Capture the cell that displays the provided text and extract its [X, Y] central coordinate. 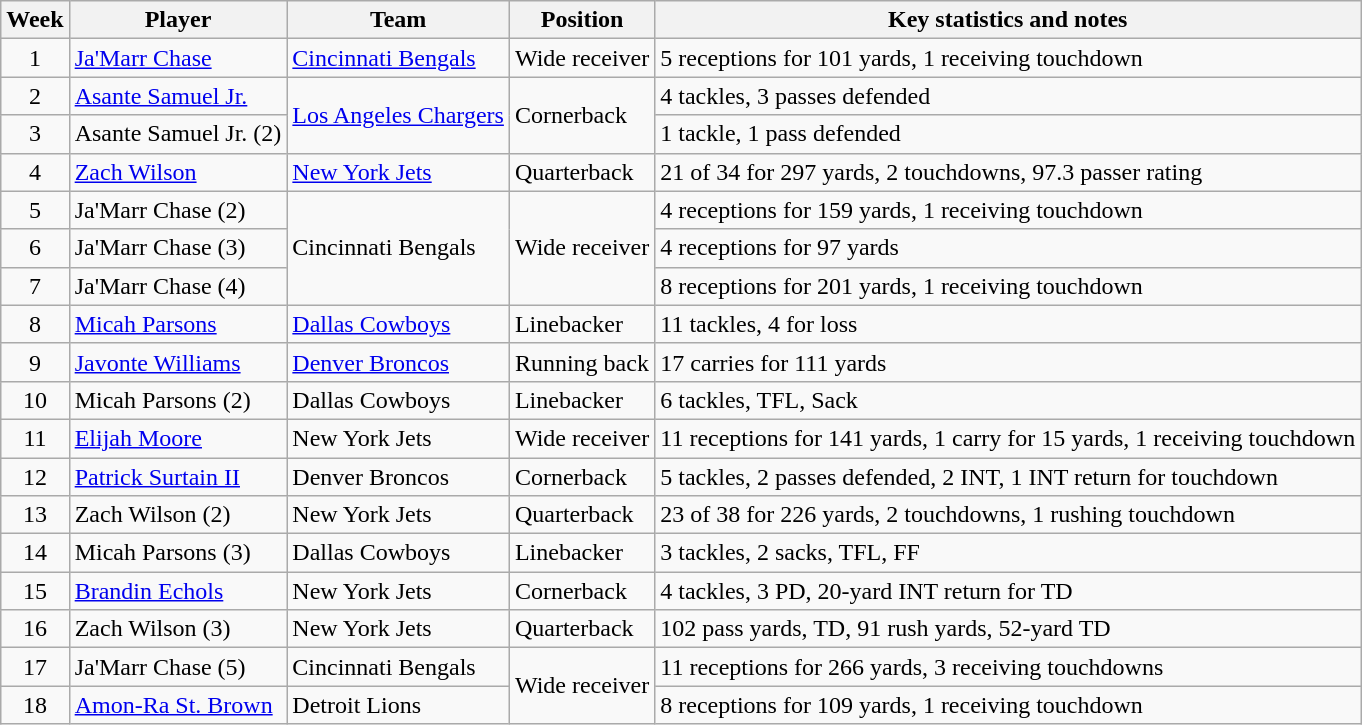
5 receptions for 101 yards, 1 receiving touchdown [1008, 58]
11 receptions for 266 yards, 3 receiving touchdowns [1008, 667]
11 [35, 438]
4 receptions for 159 yards, 1 receiving touchdown [1008, 210]
9 [35, 362]
Position [582, 20]
1 [35, 58]
Amon-Ra St. Brown [178, 705]
Asante Samuel Jr. (2) [178, 134]
Ja'Marr Chase (4) [178, 286]
15 [35, 591]
Week [35, 20]
Asante Samuel Jr. [178, 96]
Brandin Echols [178, 591]
11 tackles, 4 for loss [1008, 324]
14 [35, 553]
Team [398, 20]
Micah Parsons [178, 324]
Ja'Marr Chase [178, 58]
16 [35, 629]
21 of 34 for 297 yards, 2 touchdowns, 97.3 passer rating [1008, 172]
4 receptions for 97 yards [1008, 248]
Micah Parsons (3) [178, 553]
102 pass yards, TD, 91 rush yards, 52-yard TD [1008, 629]
4 tackles, 3 PD, 20-yard INT return for TD [1008, 591]
4 [35, 172]
23 of 38 for 226 yards, 2 touchdowns, 1 rushing touchdown [1008, 515]
13 [35, 515]
18 [35, 705]
Ja'Marr Chase (5) [178, 667]
12 [35, 477]
8 receptions for 201 yards, 1 receiving touchdown [1008, 286]
Key statistics and notes [1008, 20]
Zach Wilson [178, 172]
2 [35, 96]
3 [35, 134]
5 [35, 210]
5 tackles, 2 passes defended, 2 INT, 1 INT return for touchdown [1008, 477]
Player [178, 20]
8 [35, 324]
Ja'Marr Chase (2) [178, 210]
Javonte Williams [178, 362]
17 carries for 111 yards [1008, 362]
Detroit Lions [398, 705]
17 [35, 667]
Running back [582, 362]
11 receptions for 141 yards, 1 carry for 15 yards, 1 receiving touchdown [1008, 438]
10 [35, 400]
Zach Wilson (2) [178, 515]
Ja'Marr Chase (3) [178, 248]
6 [35, 248]
3 tackles, 2 sacks, TFL, FF [1008, 553]
1 tackle, 1 pass defended [1008, 134]
7 [35, 286]
6 tackles, TFL, Sack [1008, 400]
Los Angeles Chargers [398, 115]
Elijah Moore [178, 438]
Patrick Surtain II [178, 477]
4 tackles, 3 passes defended [1008, 96]
Zach Wilson (3) [178, 629]
8 receptions for 109 yards, 1 receiving touchdown [1008, 705]
Micah Parsons (2) [178, 400]
